Output the [X, Y] coordinate of the center of the cell containing the given text.  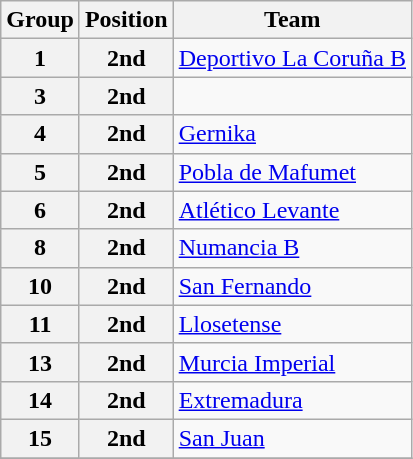
6 [40, 210]
Extremadura [292, 400]
Position [126, 20]
San Juan [292, 438]
Pobla de Mafumet [292, 172]
Atlético Levante [292, 210]
San Fernando [292, 286]
5 [40, 172]
Group [40, 20]
Numancia B [292, 248]
15 [40, 438]
8 [40, 248]
10 [40, 286]
13 [40, 362]
Deportivo La Coruña B [292, 58]
1 [40, 58]
Team [292, 20]
4 [40, 134]
Llosetense [292, 324]
Murcia Imperial [292, 362]
11 [40, 324]
Gernika [292, 134]
3 [40, 96]
14 [40, 400]
